Return the (x, y) coordinate for the center point of the cell that contains the specified text.  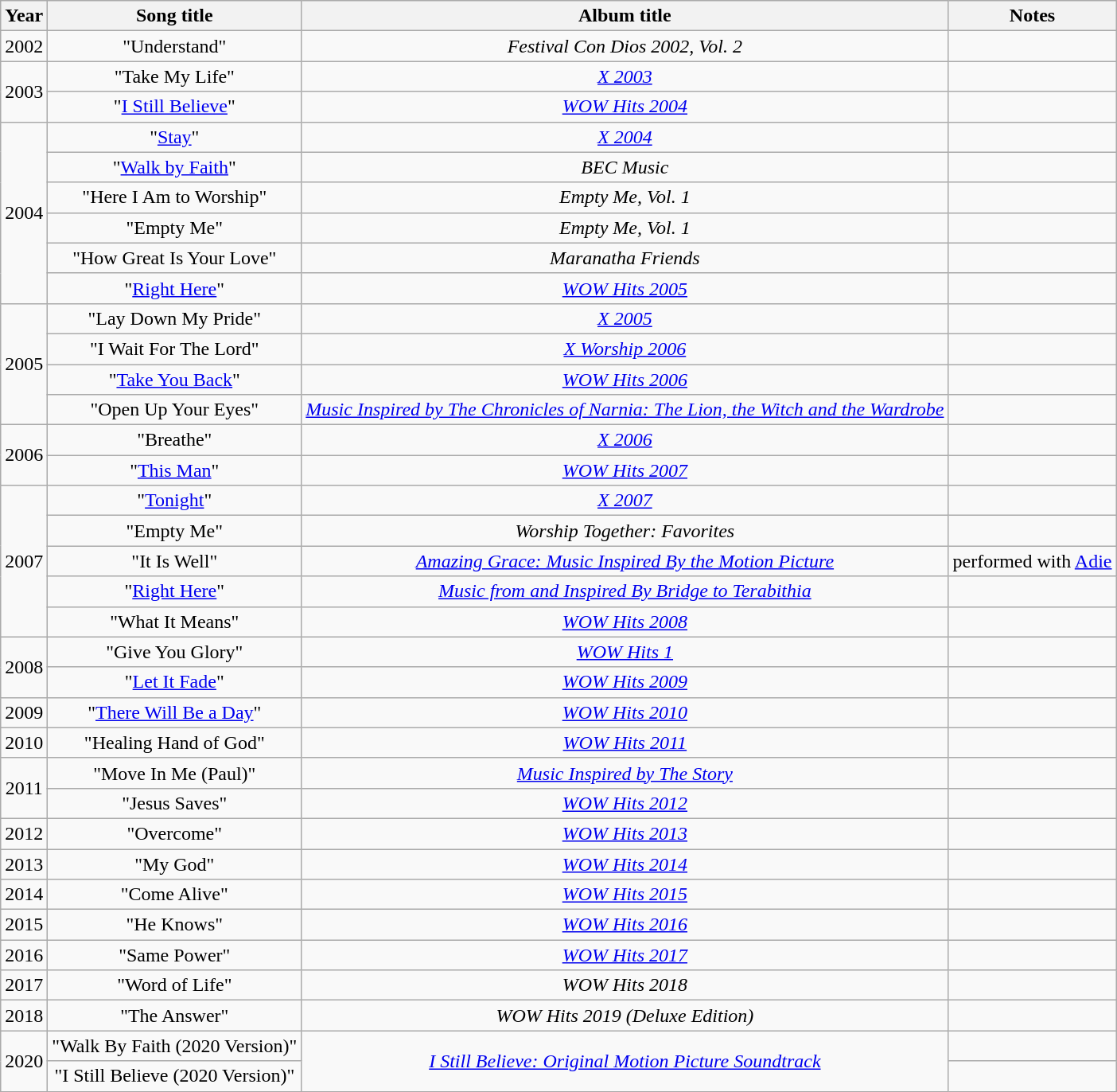
"Same Power" (175, 955)
X Worship 2006 (625, 349)
"Give You Glory" (175, 652)
2003 (24, 92)
2005 (24, 364)
"Lay Down My Pride" (175, 318)
WOW Hits 1 (625, 652)
"Breathe" (175, 440)
"Let It Fade" (175, 682)
2016 (24, 955)
Album title (625, 16)
"Healing Hand of God" (175, 743)
WOW Hits 2009 (625, 682)
performed with Adie (1033, 561)
Song title (175, 16)
"Tonight" (175, 501)
Worship Together: Favorites (625, 531)
2010 (24, 743)
WOW Hits 2017 (625, 955)
2008 (24, 667)
X 2004 (625, 137)
X 2006 (625, 440)
Year (24, 16)
X 2003 (625, 76)
"Word of Life" (175, 985)
Music from and Inspired By Bridge to Terabithia (625, 591)
2017 (24, 985)
WOW Hits 2004 (625, 107)
X 2005 (625, 318)
2015 (24, 925)
"How Great Is Your Love" (175, 258)
"I Still Believe (2020 Version)" (175, 1076)
"Open Up Your Eyes" (175, 410)
"Stay" (175, 137)
WOW Hits 2007 (625, 470)
I Still Believe: Original Motion Picture Soundtrack (625, 1061)
"Jesus Saves" (175, 803)
X 2007 (625, 501)
WOW Hits 2015 (625, 895)
"Understand" (175, 46)
2002 (24, 46)
"I Wait For The Lord" (175, 349)
"Take You Back" (175, 380)
WOW Hits 2018 (625, 985)
2007 (24, 561)
WOW Hits 2013 (625, 833)
2014 (24, 895)
"This Man" (175, 470)
2004 (24, 213)
"What It Means" (175, 622)
2018 (24, 1016)
WOW Hits 2006 (625, 380)
2013 (24, 864)
2011 (24, 788)
"Overcome" (175, 833)
WOW Hits 2005 (625, 288)
"Walk By Faith (2020 Version)" (175, 1046)
"My God" (175, 864)
WOW Hits 2014 (625, 864)
WOW Hits 2010 (625, 712)
Music Inspired by The Chronicles of Narnia: The Lion, the Witch and the Wardrobe (625, 410)
"There Will Be a Day" (175, 712)
2020 (24, 1061)
"Move In Me (Paul)" (175, 773)
BEC Music (625, 167)
"The Answer" (175, 1016)
Music Inspired by The Story (625, 773)
2006 (24, 455)
2009 (24, 712)
"It Is Well" (175, 561)
WOW Hits 2019 (Deluxe Edition) (625, 1016)
WOW Hits 2008 (625, 622)
"Take My Life" (175, 76)
"I Still Believe" (175, 107)
"Here I Am to Worship" (175, 197)
Festival Con Dios 2002, Vol. 2 (625, 46)
Notes (1033, 16)
Amazing Grace: Music Inspired By the Motion Picture (625, 561)
WOW Hits 2016 (625, 925)
"Come Alive" (175, 895)
"Walk by Faith" (175, 167)
WOW Hits 2012 (625, 803)
"He Knows" (175, 925)
2012 (24, 833)
Maranatha Friends (625, 258)
WOW Hits 2011 (625, 743)
